Find where the given text appears and provide that cell's center as (x, y) coordinate. 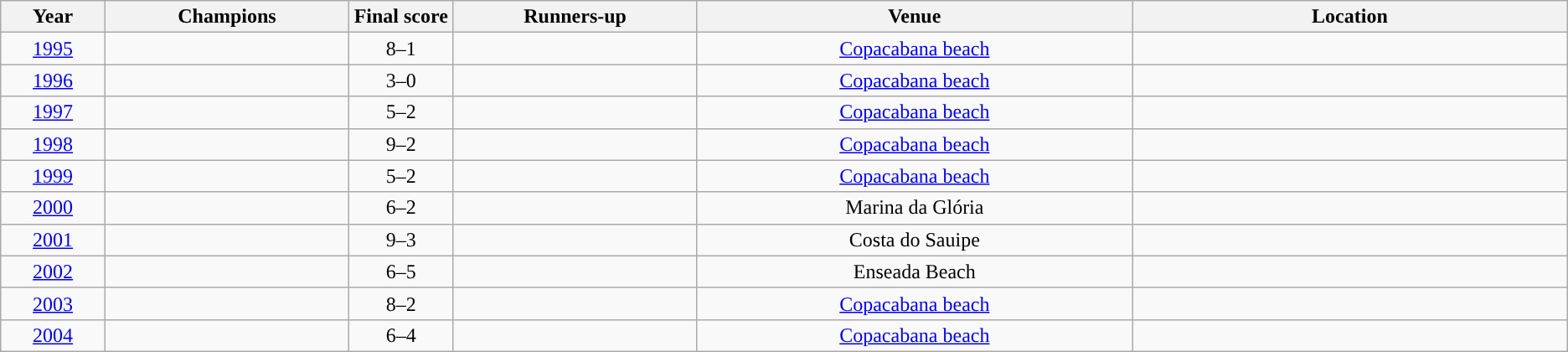
Final score (400, 17)
2003 (54, 303)
2000 (54, 208)
1996 (54, 80)
Venue (915, 17)
2002 (54, 272)
6–5 (400, 272)
1995 (54, 49)
2001 (54, 240)
2004 (54, 335)
Marina da Glória (915, 208)
Costa do Sauipe (915, 240)
1997 (54, 112)
9–3 (400, 240)
1999 (54, 176)
6–2 (400, 208)
6–4 (400, 335)
8–1 (400, 49)
Year (54, 17)
Champions (226, 17)
Location (1350, 17)
1998 (54, 144)
Enseada Beach (915, 272)
9–2 (400, 144)
8–2 (400, 303)
3–0 (400, 80)
Runners-up (575, 17)
